Find where the given text appears and provide that cell's center as [x, y] coordinate. 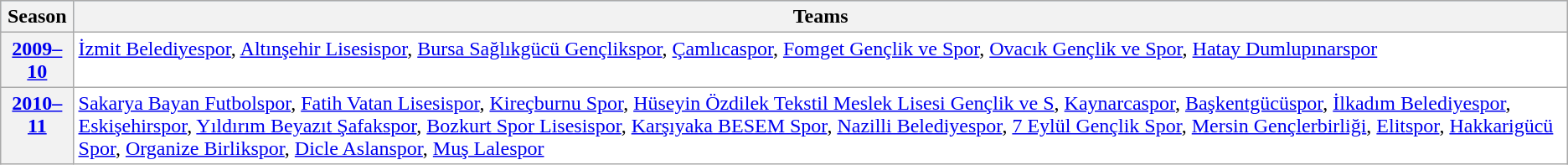
2009–10 [37, 60]
2010–11 [37, 126]
Season [37, 17]
Teams [821, 17]
